Locate the cell with the specified text and output its (x, y) center coordinate. 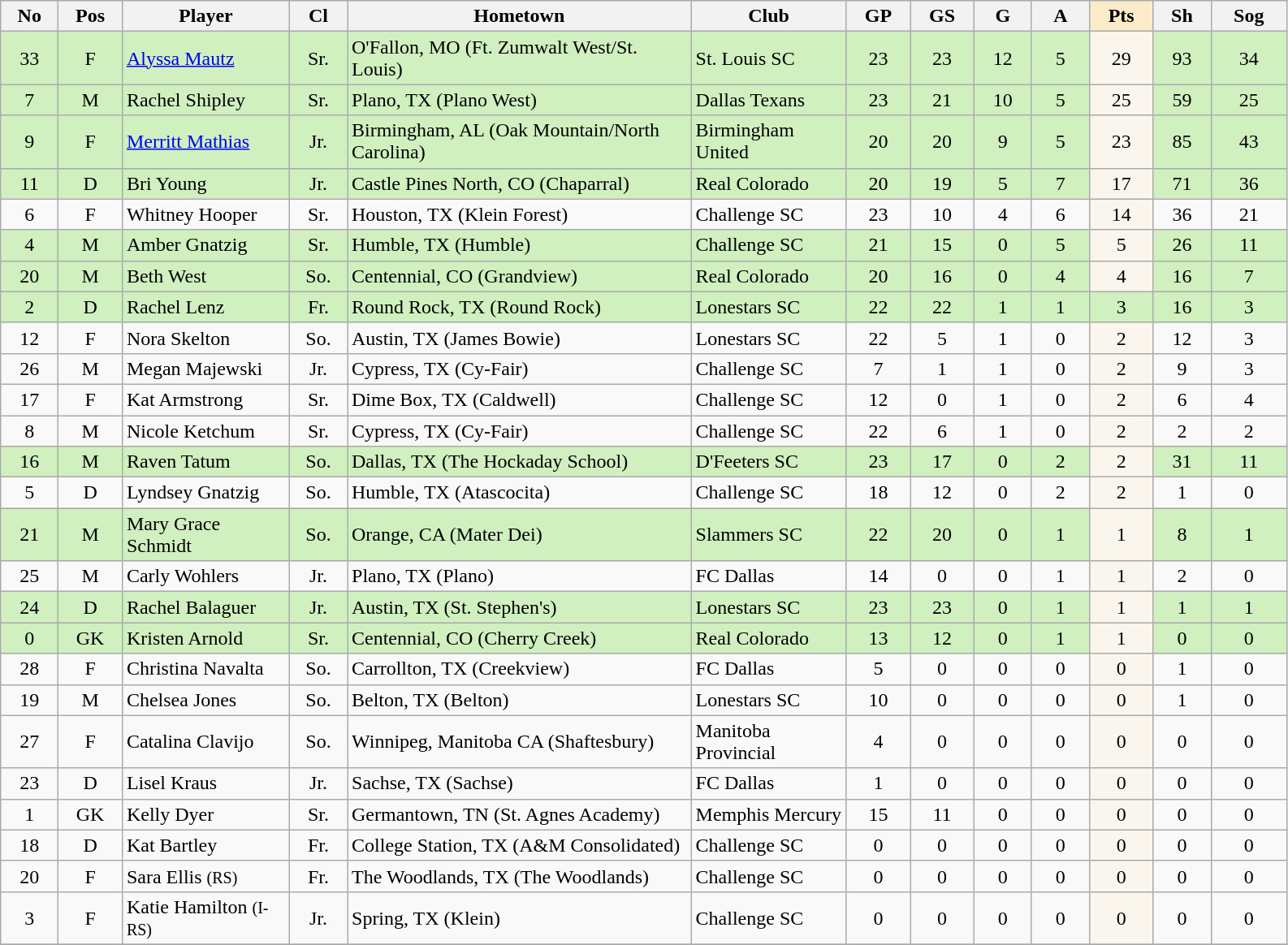
O'Fallon, MO (Ft. Zumwalt West/St. Louis) (520, 58)
Alyssa Mautz (205, 58)
Whitney Hooper (205, 214)
Pos (91, 16)
A (1061, 16)
GS (942, 16)
Kat Armstrong (205, 399)
Centennial, CO (Cherry Creek) (520, 638)
Sh (1182, 16)
Kat Bartley (205, 845)
The Woodlands, TX (The Woodlands) (520, 876)
Hometown (520, 16)
Humble, TX (Humble) (520, 245)
Kristen Arnold (205, 638)
Beth West (205, 276)
Dime Box, TX (Caldwell) (520, 399)
Mary Grace Schmidt (205, 534)
Rachel Lenz (205, 307)
Round Rock, TX (Round Rock) (520, 307)
Player (205, 16)
Memphis Mercury (768, 814)
Dallas Texans (768, 100)
Houston, TX (Klein Forest) (520, 214)
Nora Skelton (205, 338)
Chelsea Jones (205, 700)
Raven Tatum (205, 462)
Catalina Clavijo (205, 742)
Slammers SC (768, 534)
85 (1182, 141)
Megan Majewski (205, 369)
Humble, TX (Atascocita) (520, 493)
29 (1121, 58)
59 (1182, 100)
Castle Pines North, CO (Chaparral) (520, 183)
Austin, TX (St. Stephen's) (520, 607)
Austin, TX (James Bowie) (520, 338)
Orange, CA (Mater Dei) (520, 534)
Rachel Balaguer (205, 607)
D'Feeters SC (768, 462)
28 (29, 669)
Sog (1249, 16)
Dallas, TX (The Hockaday School) (520, 462)
34 (1249, 58)
Rachel Shipley (205, 100)
GP (879, 16)
G (1002, 16)
Manitoba Provincial (768, 742)
Birmingham, AL (Oak Mountain/North Carolina) (520, 141)
No (29, 16)
Lisel Kraus (205, 783)
Belton, TX (Belton) (520, 700)
Club (768, 16)
Plano, TX (Plano West) (520, 100)
Plano, TX (Plano) (520, 576)
Christina Navalta (205, 669)
Merritt Mathias (205, 141)
33 (29, 58)
Birmingham United (768, 141)
Carly Wohlers (205, 576)
Germantown, TN (St. Agnes Academy) (520, 814)
Amber Gnatzig (205, 245)
Nicole Ketchum (205, 431)
Bri Young (205, 183)
43 (1249, 141)
Katie Hamilton (I-RS) (205, 917)
71 (1182, 183)
Winnipeg, Manitoba CA (Shaftesbury) (520, 742)
Cl (318, 16)
College Station, TX (A&M Consolidated) (520, 845)
Centennial, CO (Grandview) (520, 276)
93 (1182, 58)
31 (1182, 462)
Sachse, TX (Sachse) (520, 783)
Carrollton, TX (Creekview) (520, 669)
Pts (1121, 16)
Sara Ellis (RS) (205, 876)
27 (29, 742)
Spring, TX (Klein) (520, 917)
Kelly Dyer (205, 814)
St. Louis SC (768, 58)
Lyndsey Gnatzig (205, 493)
24 (29, 607)
13 (879, 638)
